Determine the [x, y] coordinate at the center of the cell enclosing the given text.  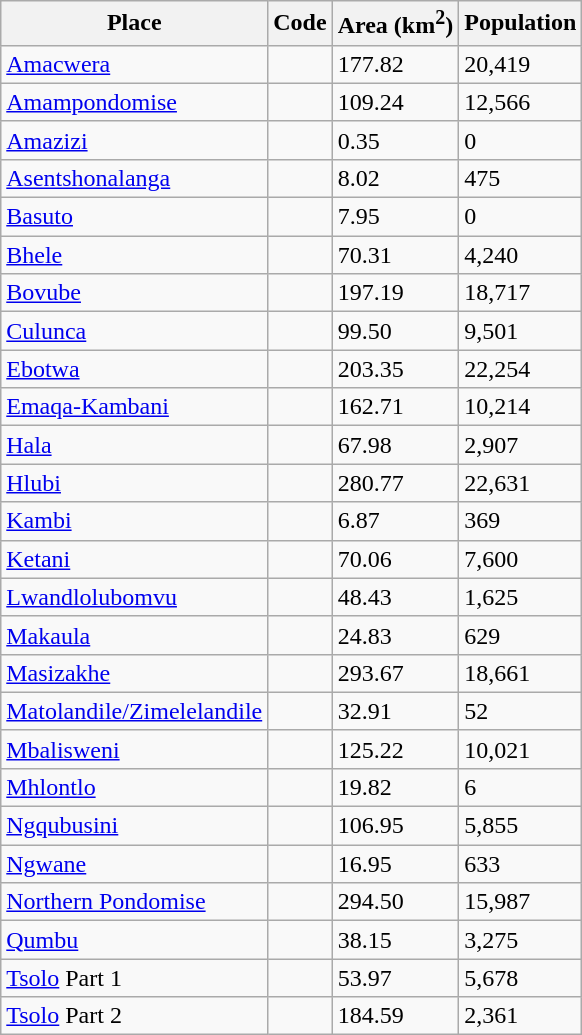
Amacwera [134, 64]
18,661 [520, 673]
162.71 [396, 407]
369 [520, 521]
15,987 [520, 902]
6 [520, 787]
Hala [134, 445]
32.91 [396, 711]
475 [520, 178]
293.67 [396, 673]
Population [520, 24]
Tsolo Part 2 [134, 1016]
18,717 [520, 293]
22,254 [520, 369]
7,600 [520, 559]
Ngqubusini [134, 826]
3,275 [520, 940]
Makaula [134, 635]
5,855 [520, 826]
Lwandlolubomvu [134, 597]
Amazizi [134, 140]
294.50 [396, 902]
Northern Pondomise [134, 902]
Qumbu [134, 940]
9,501 [520, 331]
Bovube [134, 293]
22,631 [520, 483]
Ngwane [134, 864]
19.82 [396, 787]
8.02 [396, 178]
Hlubi [134, 483]
Emaqa-Kambani [134, 407]
Ebotwa [134, 369]
2,907 [520, 445]
125.22 [396, 749]
12,566 [520, 102]
Area (km2) [396, 24]
629 [520, 635]
4,240 [520, 255]
184.59 [396, 1016]
16.95 [396, 864]
Tsolo Part 1 [134, 978]
0.35 [396, 140]
10,214 [520, 407]
1,625 [520, 597]
Mbalisweni [134, 749]
70.06 [396, 559]
5,678 [520, 978]
Kambi [134, 521]
Place [134, 24]
6.87 [396, 521]
52 [520, 711]
177.82 [396, 64]
24.83 [396, 635]
70.31 [396, 255]
Amampondomise [134, 102]
Bhele [134, 255]
203.35 [396, 369]
633 [520, 864]
99.50 [396, 331]
Mhlontlo [134, 787]
38.15 [396, 940]
53.97 [396, 978]
48.43 [396, 597]
20,419 [520, 64]
106.95 [396, 826]
109.24 [396, 102]
Masizakhe [134, 673]
197.19 [396, 293]
280.77 [396, 483]
Basuto [134, 217]
2,361 [520, 1016]
10,021 [520, 749]
Code [300, 24]
7.95 [396, 217]
Culunca [134, 331]
Ketani [134, 559]
Matolandile/Zimelelandile [134, 711]
Asentshonalanga [134, 178]
67.98 [396, 445]
